Identify which cell holds the provided text, then report its [x, y] central coordinate. 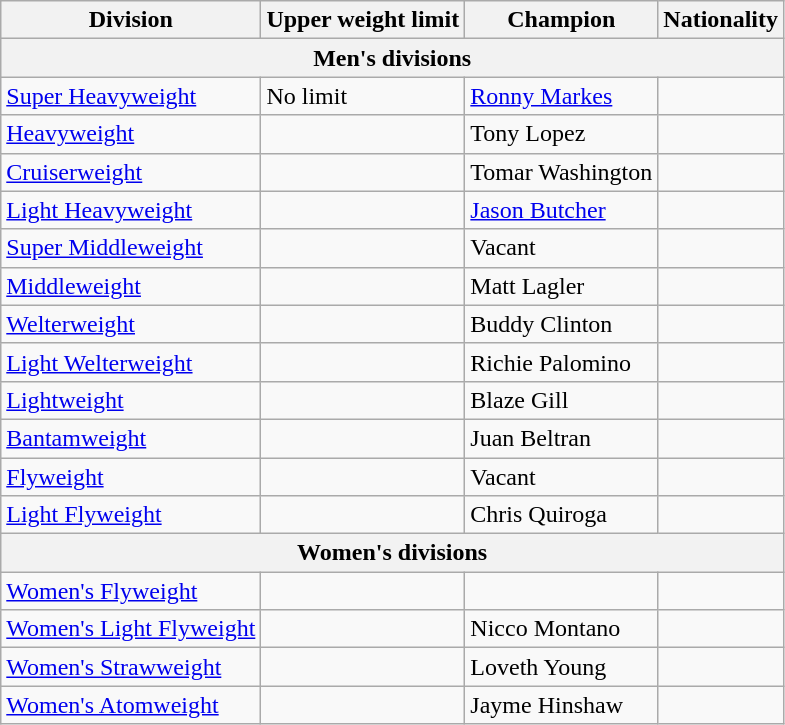
Juan Beltran [562, 438]
No limit [363, 96]
Women's Light Flyweight [131, 629]
Champion [562, 20]
Heavyweight [131, 134]
Middleweight [131, 286]
Women's divisions [392, 553]
Women's Flyweight [131, 591]
Super Middleweight [131, 248]
Richie Palomino [562, 362]
Light Flyweight [131, 515]
Lightweight [131, 400]
Women's Strawweight [131, 667]
Women's Atomweight [131, 705]
Cruiserweight [131, 172]
Tomar Washington [562, 172]
Light Heavyweight [131, 210]
Bantamweight [131, 438]
Welterweight [131, 324]
Jason Butcher [562, 210]
Buddy Clinton [562, 324]
Light Welterweight [131, 362]
Jayme Hinshaw [562, 705]
Ronny Markes [562, 96]
Division [131, 20]
Chris Quiroga [562, 515]
Loveth Young [562, 667]
Men's divisions [392, 58]
Blaze Gill [562, 400]
Matt Lagler [562, 286]
Flyweight [131, 477]
Upper weight limit [363, 20]
Super Heavyweight [131, 96]
Nationality [721, 20]
Tony Lopez [562, 134]
Nicco Montano [562, 629]
